For the text-containing cell, return its midpoint in (X, Y) coordinate format. 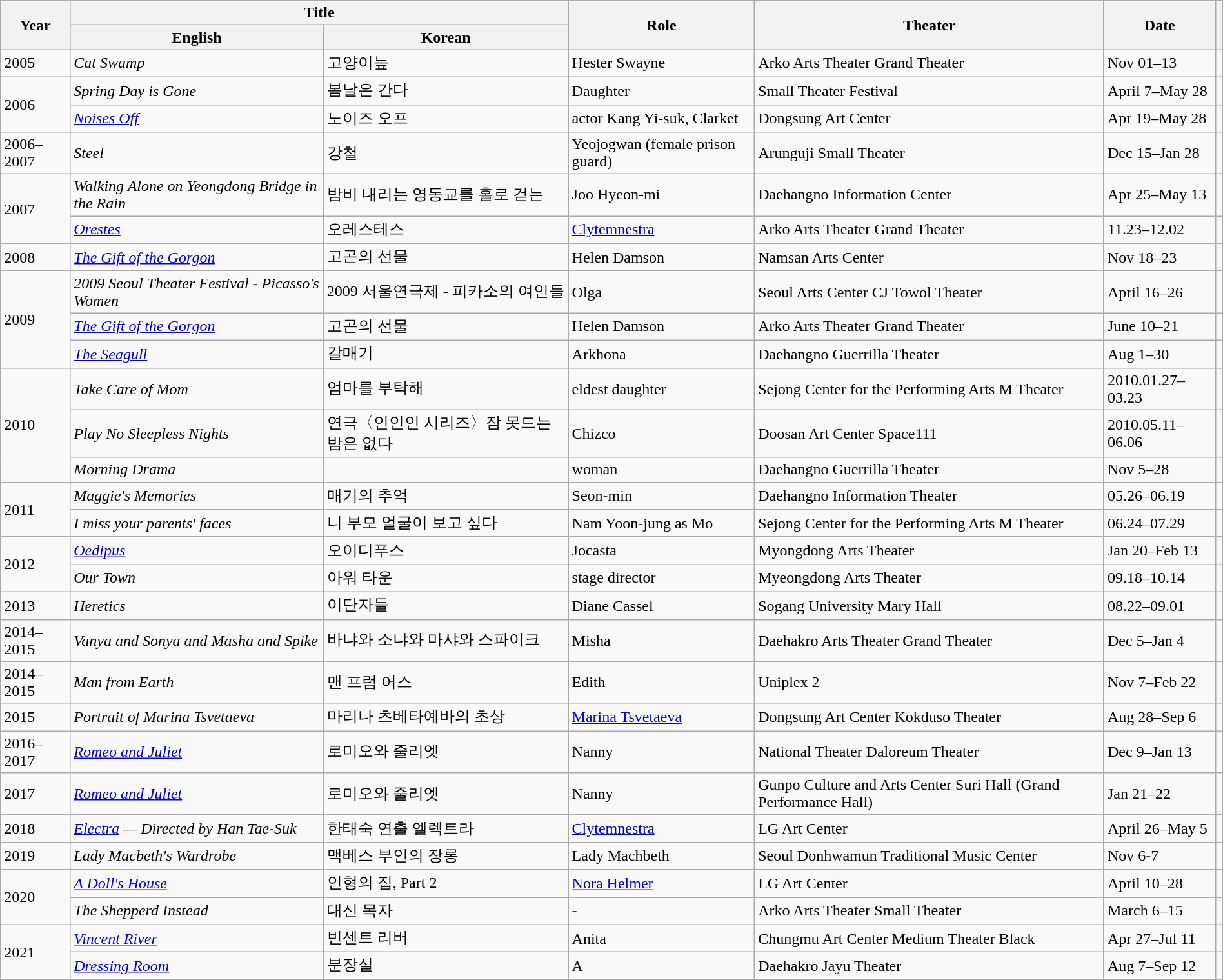
05.26–06.19 (1160, 495)
Jan 21–22 (1160, 794)
Dongsung Art Center Kokduso Theater (930, 717)
2008 (35, 257)
2019 (35, 855)
강철 (446, 154)
2016–2017 (35, 752)
엄마를 부탁해 (446, 388)
Arkhona (662, 354)
06.24–07.29 (1160, 524)
Daehangno Information Theater (930, 495)
Walking Alone on Yeongdong Bridge in the Rain (197, 195)
Noises Off (197, 119)
밤비 내리는 영동교를 홀로 걷는 (446, 195)
Dec 9–Jan 13 (1160, 752)
National Theater Daloreum Theater (930, 752)
Daehangno Information Center (930, 195)
09.18–10.14 (1160, 578)
빈센트 리버 (446, 938)
2010 (35, 425)
Korean (446, 37)
Electra — Directed by Han Tae-Suk (197, 828)
Marina Tsvetaeva (662, 717)
Misha (662, 640)
eldest daughter (662, 388)
2006–2007 (35, 154)
Nov 6-7 (1160, 855)
봄날은 간다 (446, 90)
Seon-min (662, 495)
Sogang University Mary Hall (930, 605)
April 10–28 (1160, 884)
Jocasta (662, 551)
대신 목자 (446, 911)
Chizco (662, 434)
바냐와 소냐와 마샤와 스파이크 (446, 640)
Orestes (197, 230)
actor Kang Yi-suk, Clarket (662, 119)
Nov 01–13 (1160, 63)
Cat Swamp (197, 63)
2005 (35, 63)
맨 프럼 어스 (446, 683)
2020 (35, 897)
Joo Hyeon-mi (662, 195)
Jan 20–Feb 13 (1160, 551)
마리나 츠베타예바의 초상 (446, 717)
갈매기 (446, 354)
2017 (35, 794)
2018 (35, 828)
Play No Sleepless Nights (197, 434)
2009 서울연극제 - 피카소의 여인들 (446, 292)
Lady Machbeth (662, 855)
Small Theater Festival (930, 90)
노이즈 오프 (446, 119)
Anita (662, 938)
2021 (35, 952)
Daughter (662, 90)
Maggie's Memories (197, 495)
March 6–15 (1160, 911)
2013 (35, 605)
분장실 (446, 966)
English (197, 37)
Dec 5–Jan 4 (1160, 640)
Hester Swayne (662, 63)
A Doll's House (197, 884)
Chungmu Art Center Medium Theater Black (930, 938)
Dressing Room (197, 966)
Vanya and Sonya and Masha and Spike (197, 640)
Olga (662, 292)
Arko Arts Theater Small Theater (930, 911)
Oedipus (197, 551)
이단자들 (446, 605)
Arunguji Small Theater (930, 154)
고양이늪 (446, 63)
2006 (35, 105)
The Shepperd Instead (197, 911)
2009 Seoul Theater Festival - Picasso's Women (197, 292)
stage director (662, 578)
I miss your parents' faces (197, 524)
오레스테스 (446, 230)
April 16–26 (1160, 292)
인형의 집, Part 2 (446, 884)
Theater (930, 25)
Heretics (197, 605)
Apr 27–Jul 11 (1160, 938)
Seoul Arts Center CJ Towol Theater (930, 292)
Lady Macbeth's Wardrobe (197, 855)
Gunpo Culture and Arts Center Suri Hall (Grand Performance Hall) (930, 794)
April 26–May 5 (1160, 828)
Namsan Arts Center (930, 257)
2010.01.27–03.23 (1160, 388)
Daehakro Jayu Theater (930, 966)
08.22–09.01 (1160, 605)
April 7–May 28 (1160, 90)
Edith (662, 683)
Title (319, 13)
woman (662, 470)
2015 (35, 717)
Spring Day is Gone (197, 90)
매기의 추억 (446, 495)
니 부모 얼굴이 보고 싶다 (446, 524)
Doosan Art Center Space111 (930, 434)
Diane Cassel (662, 605)
아워 타운 (446, 578)
Uniplex 2 (930, 683)
Dongsung Art Center (930, 119)
Aug 7–Sep 12 (1160, 966)
Nam Yoon-jung as Mo (662, 524)
2011 (35, 510)
Aug 28–Sep 6 (1160, 717)
Nora Helmer (662, 884)
Take Care of Mom (197, 388)
Steel (197, 154)
Aug 1–30 (1160, 354)
Role (662, 25)
Date (1160, 25)
Yeojogwan (female prison guard) (662, 154)
맥베스 부인의 장롱 (446, 855)
Myeongdong Arts Theater (930, 578)
Seoul Donhwamun Traditional Music Center (930, 855)
Myongdong Arts Theater (930, 551)
2009 (35, 319)
Our Town (197, 578)
2010.05.11–06.06 (1160, 434)
Vincent River (197, 938)
The Seagull (197, 354)
11.23–12.02 (1160, 230)
Portrait of Marina Tsvetaeva (197, 717)
오이디푸스 (446, 551)
2007 (35, 209)
A (662, 966)
Morning Drama (197, 470)
Year (35, 25)
Man from Earth (197, 683)
연극〈인인인 시리즈〉잠 못드는 밤은 없다 (446, 434)
2012 (35, 564)
Nov 7–Feb 22 (1160, 683)
Dec 15–Jan 28 (1160, 154)
Nov 5–28 (1160, 470)
- (662, 911)
Apr 19–May 28 (1160, 119)
Apr 25–May 13 (1160, 195)
Daehakro Arts Theater Grand Theater (930, 640)
Nov 18–23 (1160, 257)
한태숙 연출 엘렉트라 (446, 828)
June 10–21 (1160, 326)
